For the text-containing cell, return its midpoint in [x, y] coordinate format. 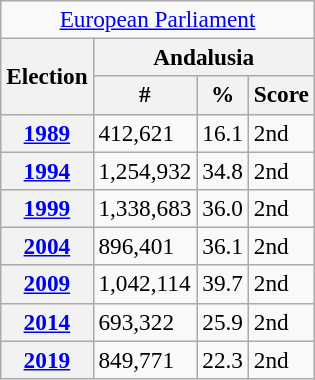
36.1 [223, 246]
Election [47, 76]
693,322 [145, 322]
22.3 [223, 359]
Score [281, 95]
1,254,932 [145, 170]
European Parliament [158, 19]
% [223, 95]
16.1 [223, 133]
34.8 [223, 170]
412,621 [145, 133]
1999 [47, 208]
1989 [47, 133]
1,042,114 [145, 284]
# [145, 95]
39.7 [223, 284]
849,771 [145, 359]
1,338,683 [145, 208]
2014 [47, 322]
25.9 [223, 322]
36.0 [223, 208]
2004 [47, 246]
Andalusia [204, 57]
2009 [47, 284]
896,401 [145, 246]
1994 [47, 170]
2019 [47, 359]
